For the text-containing cell, return its midpoint in (x, y) coordinate format. 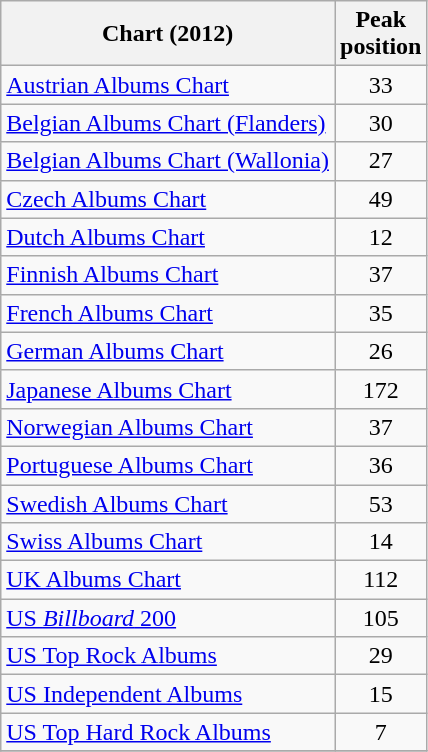
36 (380, 465)
49 (380, 199)
12 (380, 237)
15 (380, 694)
Norwegian Albums Chart (168, 427)
112 (380, 580)
French Albums Chart (168, 313)
30 (380, 123)
172 (380, 389)
Peakposition (380, 34)
Austrian Albums Chart (168, 85)
Czech Albums Chart (168, 199)
US Top Hard Rock Albums (168, 732)
Finnish Albums Chart (168, 275)
US Billboard 200 (168, 618)
UK Albums Chart (168, 580)
27 (380, 161)
US Top Rock Albums (168, 656)
Dutch Albums Chart (168, 237)
Japanese Albums Chart (168, 389)
Swedish Albums Chart (168, 503)
26 (380, 351)
Swiss Albums Chart (168, 542)
53 (380, 503)
Belgian Albums Chart (Wallonia) (168, 161)
35 (380, 313)
29 (380, 656)
German Albums Chart (168, 351)
Chart (2012) (168, 34)
Belgian Albums Chart (Flanders) (168, 123)
7 (380, 732)
US Independent Albums (168, 694)
105 (380, 618)
33 (380, 85)
Portuguese Albums Chart (168, 465)
14 (380, 542)
